Provide the [x, y] coordinate of the cell's center where the given text is located.  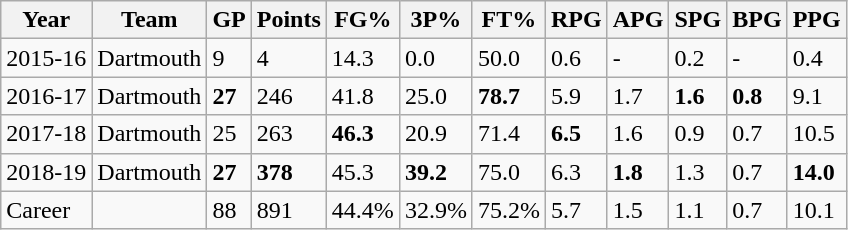
32.9% [436, 210]
1.7 [638, 96]
0.9 [698, 134]
10.5 [816, 134]
246 [288, 96]
6.5 [576, 134]
3P% [436, 20]
14.0 [816, 172]
378 [288, 172]
6.3 [576, 172]
2015-16 [46, 58]
2018-19 [46, 172]
75.2% [508, 210]
FG% [362, 20]
2017-18 [46, 134]
25.0 [436, 96]
88 [229, 210]
71.4 [508, 134]
75.0 [508, 172]
1.5 [638, 210]
Career [46, 210]
9.1 [816, 96]
GP [229, 20]
78.7 [508, 96]
0.4 [816, 58]
45.3 [362, 172]
10.1 [816, 210]
RPG [576, 20]
1.1 [698, 210]
0.8 [757, 96]
0.6 [576, 58]
9 [229, 58]
APG [638, 20]
PPG [816, 20]
41.8 [362, 96]
4 [288, 58]
1.3 [698, 172]
5.7 [576, 210]
0.2 [698, 58]
5.9 [576, 96]
SPG [698, 20]
2016-17 [46, 96]
50.0 [508, 58]
1.8 [638, 172]
14.3 [362, 58]
Points [288, 20]
Team [150, 20]
25 [229, 134]
263 [288, 134]
46.3 [362, 134]
39.2 [436, 172]
FT% [508, 20]
44.4% [362, 210]
891 [288, 210]
20.9 [436, 134]
Year [46, 20]
0.0 [436, 58]
BPG [757, 20]
